Detect which cell encompasses the target text, then output its (x, y) center coordinate. 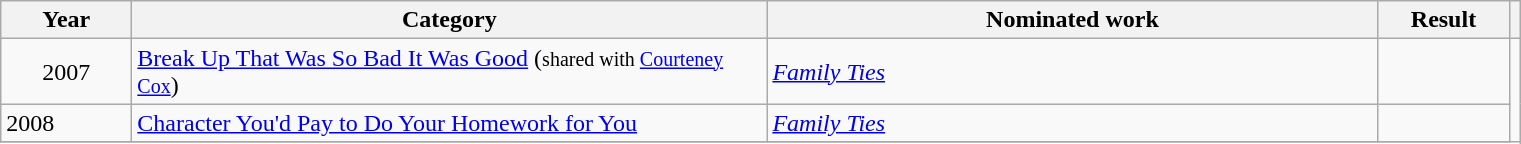
Break Up That Was So Bad It Was Good (shared with Courteney Cox) (450, 72)
Result (1444, 20)
Year (66, 20)
2007 (66, 72)
2008 (66, 123)
Category (450, 20)
Character You'd Pay to Do Your Homework for You (450, 123)
Nominated work (1072, 20)
